For the text-containing cell, return its midpoint in (x, y) coordinate format. 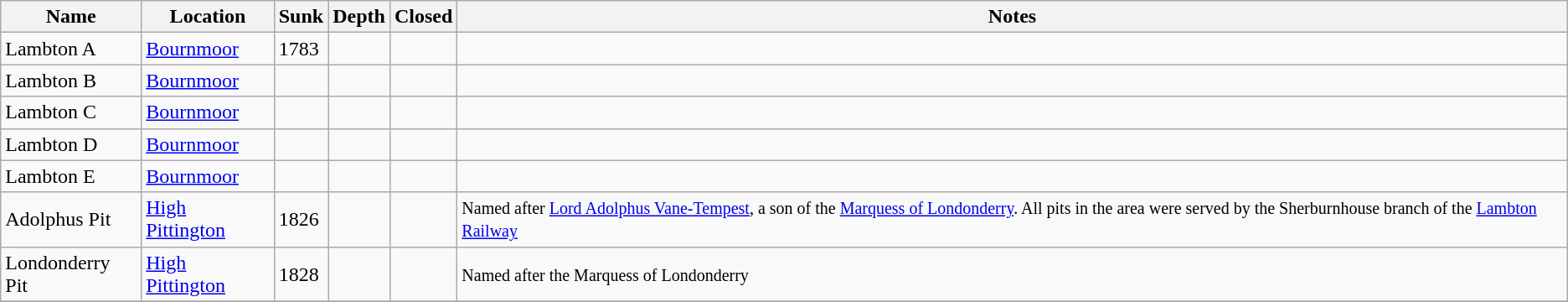
Location (208, 17)
Londonderry Pit (71, 273)
Lambton E (71, 176)
Sunk (301, 17)
1828 (301, 273)
Name (71, 17)
1783 (301, 49)
Adolphus Pit (71, 220)
Closed (423, 17)
1826 (301, 220)
Lambton C (71, 112)
Lambton A (71, 49)
Lambton B (71, 81)
Named after the Marquess of Londonderry (1012, 273)
Depth (359, 17)
Lambton D (71, 144)
Notes (1012, 17)
